Return the [x, y] coordinate for the center point of the cell that contains the specified text.  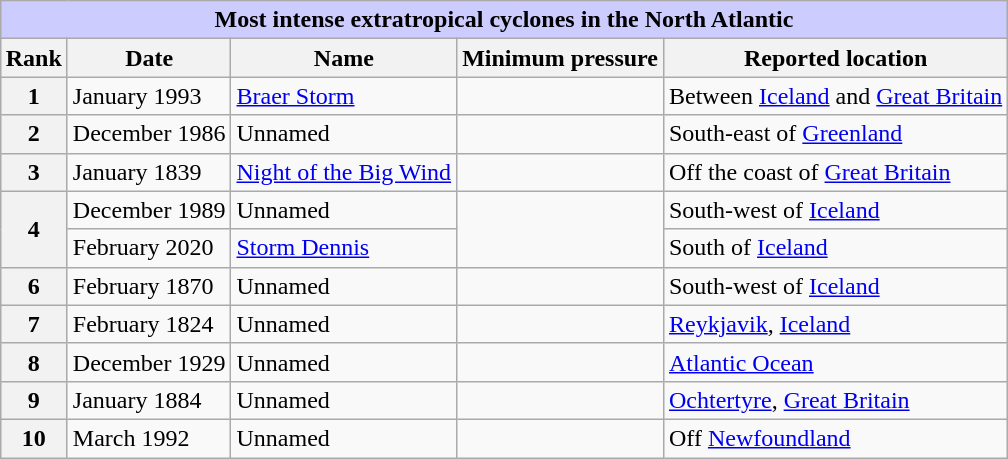
South of Iceland [835, 248]
February 1824 [149, 324]
December 1986 [149, 134]
Atlantic Ocean [835, 362]
Off Newfoundland [835, 438]
January 1993 [149, 96]
Minimum pressure [560, 58]
Reykjavik, Iceland [835, 324]
Storm Dennis [344, 248]
Braer Storm [344, 96]
Night of the Big Wind [344, 172]
7 [34, 324]
December 1989 [149, 210]
March 1992 [149, 438]
6 [34, 286]
Most intense extratropical cyclones in the North Atlantic [504, 20]
February 2020 [149, 248]
8 [34, 362]
10 [34, 438]
1 [34, 96]
January 1839 [149, 172]
2 [34, 134]
Off the coast of Great Britain [835, 172]
Rank [34, 58]
4 [34, 229]
December 1929 [149, 362]
9 [34, 400]
February 1870 [149, 286]
Name [344, 58]
Date [149, 58]
Ochtertyre, Great Britain [835, 400]
South-east of Greenland [835, 134]
3 [34, 172]
Between Iceland and Great Britain [835, 96]
January 1884 [149, 400]
Reported location [835, 58]
